Identify which cell holds the provided text, then report its (X, Y) central coordinate. 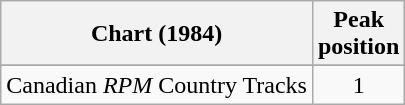
Chart (1984) (157, 34)
Peakposition (358, 34)
Canadian RPM Country Tracks (157, 85)
1 (358, 85)
